From the cell containing the given text, extract its center point as (X, Y) coordinate. 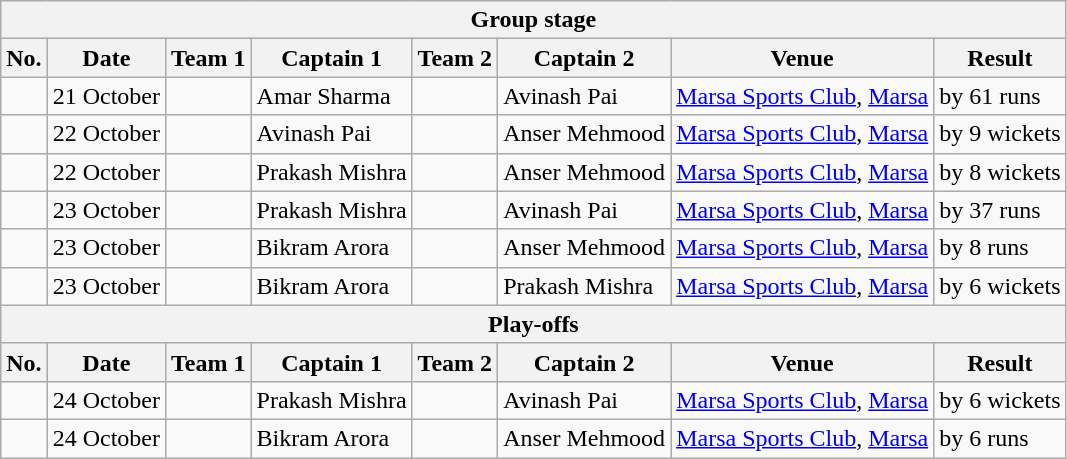
by 61 runs (1000, 96)
Amar Sharma (332, 96)
Group stage (534, 20)
by 37 runs (1000, 210)
Play-offs (534, 324)
by 8 wickets (1000, 172)
21 October (106, 96)
by 9 wickets (1000, 134)
by 8 runs (1000, 248)
by 6 runs (1000, 438)
